Pinpoint the cell where the given text exists, returning its (x, y) midpoint coordinate. 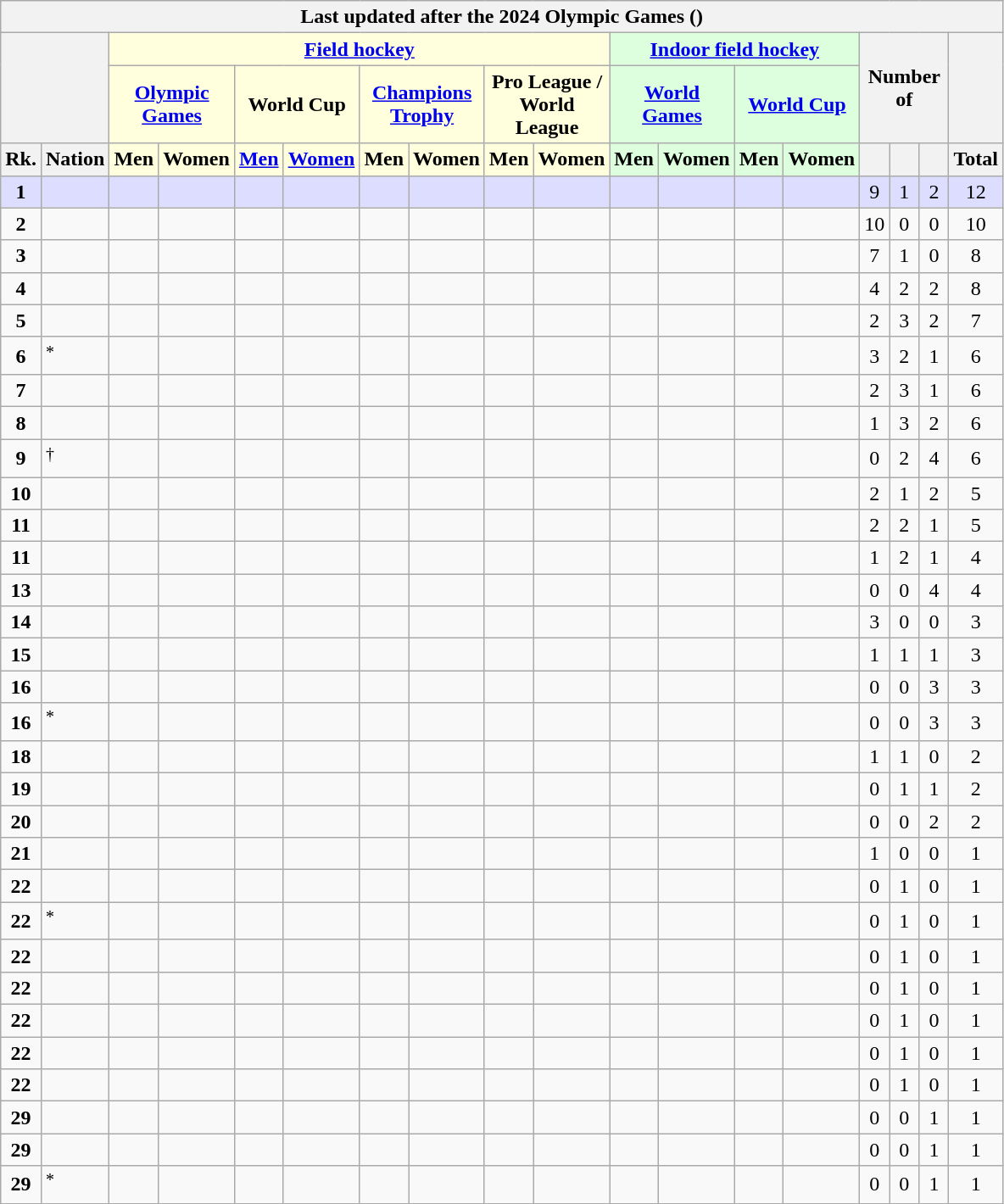
19 (21, 789)
Indoor field hockey (734, 49)
Pro League / World League (546, 104)
Olympic Games (171, 104)
18 (21, 757)
Last updated after the 2024 Olympic Games () (502, 17)
Number of (904, 88)
† (75, 458)
World Games (672, 104)
14 (21, 622)
Champions Trophy (422, 104)
13 (21, 590)
Nation (75, 159)
Rk. (21, 159)
Field hockey (360, 49)
15 (21, 655)
12 (976, 192)
21 (21, 854)
20 (21, 822)
Total (976, 159)
